Determine the [x, y] coordinate at the center of the cell enclosing the given text.  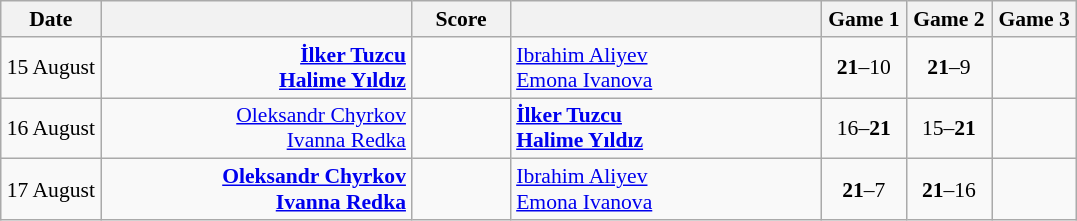
21–7 [864, 190]
Game 3 [1034, 19]
21–16 [948, 190]
17 August [51, 190]
21–10 [864, 68]
Date [51, 19]
Score [461, 19]
16–21 [864, 128]
Game 2 [948, 19]
15–21 [948, 128]
15 August [51, 68]
Game 1 [864, 19]
21–9 [948, 68]
16 August [51, 128]
